Pinpoint the cell where the given text exists, returning its [x, y] midpoint coordinate. 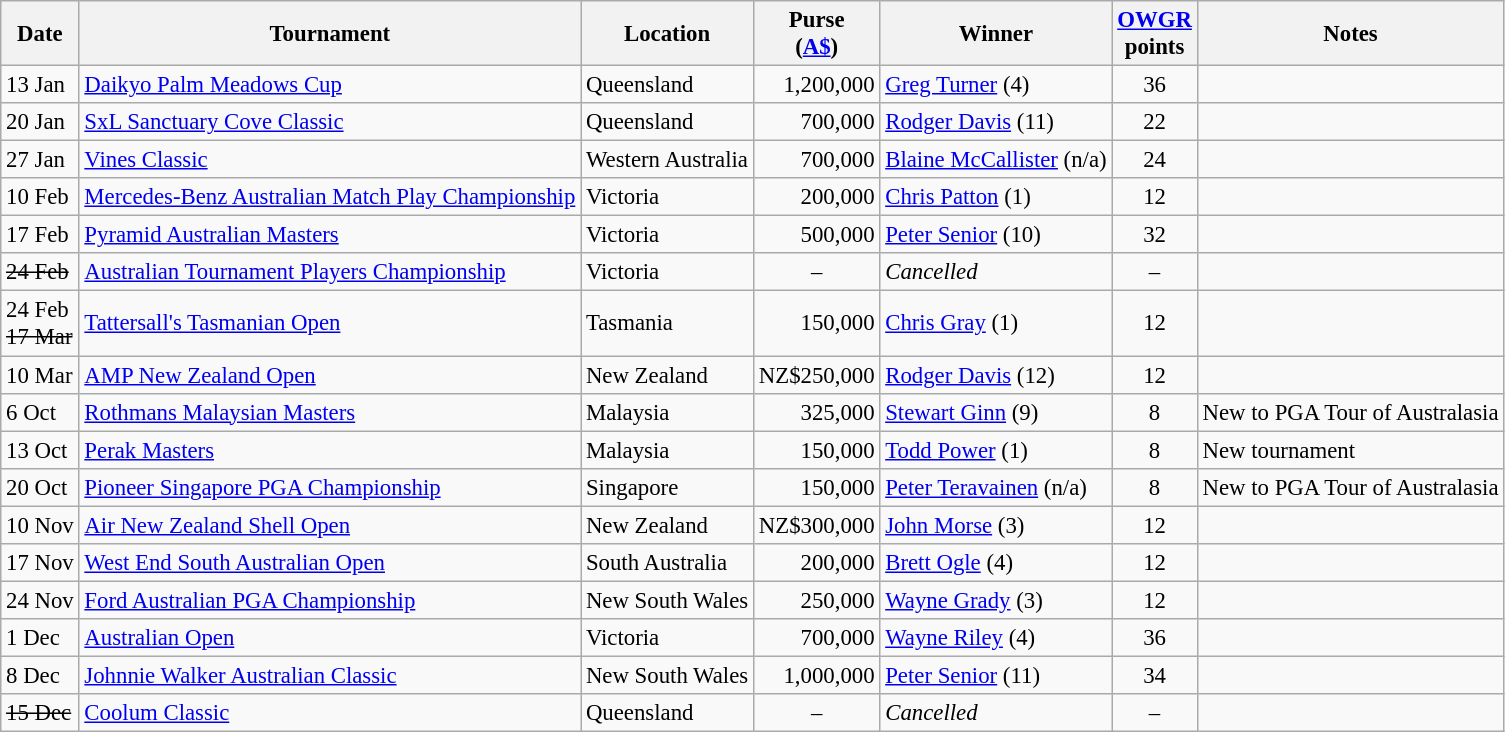
10 Feb [40, 197]
Western Australia [668, 160]
Vines Classic [330, 160]
20 Jan [40, 122]
NZ$300,000 [816, 525]
West End South Australian Open [330, 563]
24 [1154, 160]
Singapore [668, 487]
8 Dec [40, 675]
Winner [996, 34]
Tattersall's Tasmanian Open [330, 324]
Air New Zealand Shell Open [330, 525]
24 Feb17 Mar [40, 324]
Rodger Davis (11) [996, 122]
Notes [1350, 34]
6 Oct [40, 412]
SxL Sanctuary Cove Classic [330, 122]
Stewart Ginn (9) [996, 412]
24 Nov [40, 600]
Rodger Davis (12) [996, 375]
Tournament [330, 34]
34 [1154, 675]
27 Jan [40, 160]
22 [1154, 122]
Johnnie Walker Australian Classic [330, 675]
Blaine McCallister (n/a) [996, 160]
325,000 [816, 412]
AMP New Zealand Open [330, 375]
17 Feb [40, 235]
NZ$250,000 [816, 375]
Date [40, 34]
Tasmania [668, 324]
Peter Senior (10) [996, 235]
OWGRpoints [1154, 34]
Wayne Grady (3) [996, 600]
Australian Tournament Players Championship [330, 273]
Wayne Riley (4) [996, 638]
20 Oct [40, 487]
1,200,000 [816, 85]
New tournament [1350, 450]
South Australia [668, 563]
Daikyo Palm Meadows Cup [330, 85]
Brett Ogle (4) [996, 563]
Chris Patton (1) [996, 197]
Rothmans Malaysian Masters [330, 412]
Mercedes-Benz Australian Match Play Championship [330, 197]
Peter Teravainen (n/a) [996, 487]
Perak Masters [330, 450]
250,000 [816, 600]
Ford Australian PGA Championship [330, 600]
Peter Senior (11) [996, 675]
Pioneer Singapore PGA Championship [330, 487]
Todd Power (1) [996, 450]
1 Dec [40, 638]
Location [668, 34]
John Morse (3) [996, 525]
Chris Gray (1) [996, 324]
10 Nov [40, 525]
24 Feb [40, 273]
1,000,000 [816, 675]
13 Oct [40, 450]
Coolum Classic [330, 713]
32 [1154, 235]
500,000 [816, 235]
Greg Turner (4) [996, 85]
Australian Open [330, 638]
10 Mar [40, 375]
15 Dec [40, 713]
Pyramid Australian Masters [330, 235]
17 Nov [40, 563]
13 Jan [40, 85]
Purse(A$) [816, 34]
